Determine the (x, y) coordinate at the center of the cell enclosing the given text.  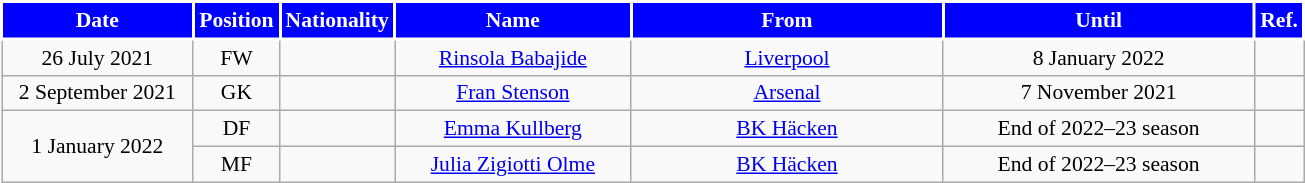
MF (236, 165)
GK (236, 93)
Nationality (338, 20)
Rinsola Babajide (514, 57)
Fran Stenson (514, 93)
Julia Zigiotti Olme (514, 165)
FW (236, 57)
Liverpool (787, 57)
2 September 2021 (98, 93)
From (787, 20)
Ref. (1278, 20)
Emma Kullberg (514, 129)
26 July 2021 (98, 57)
Arsenal (787, 93)
Position (236, 20)
Date (98, 20)
Until (1099, 20)
Name (514, 20)
1 January 2022 (98, 146)
7 November 2021 (1099, 93)
DF (236, 129)
8 January 2022 (1099, 57)
